Capture the cell that displays the provided text and extract its (x, y) central coordinate. 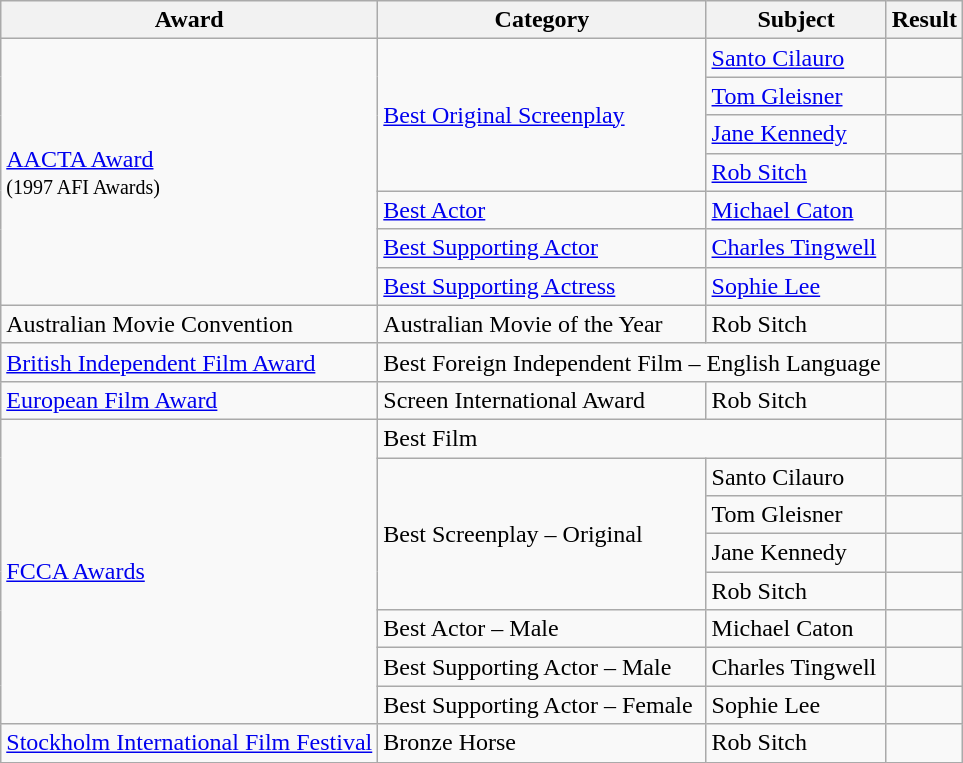
Category (542, 20)
Best Supporting Actress (542, 286)
Best Foreign Independent Film – English Language (632, 362)
FCCA Awards (190, 571)
European Film Award (190, 400)
Best Film (632, 438)
Result (924, 20)
Best Supporting Actor – Female (542, 705)
Screen International Award (542, 400)
Best Screenplay – Original (542, 534)
AACTA Award(1997 AFI Awards) (190, 172)
Stockholm International Film Festival (190, 743)
Australian Movie of the Year (542, 324)
Best Actor (542, 210)
Award (190, 20)
Best Supporting Actor – Male (542, 667)
Best Supporting Actor (542, 248)
British Independent Film Award (190, 362)
Best Actor – Male (542, 629)
Bronze Horse (542, 743)
Australian Movie Convention (190, 324)
Best Original Screenplay (542, 115)
Subject (796, 20)
